Capture the cell that displays the provided text and extract its (X, Y) central coordinate. 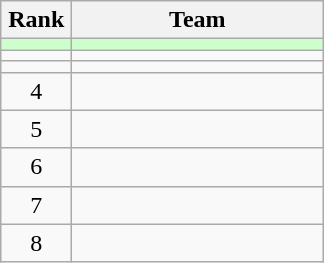
4 (36, 91)
Team (198, 20)
Rank (36, 20)
5 (36, 129)
7 (36, 205)
8 (36, 243)
6 (36, 167)
